Output the (X, Y) coordinate of the center of the cell containing the given text.  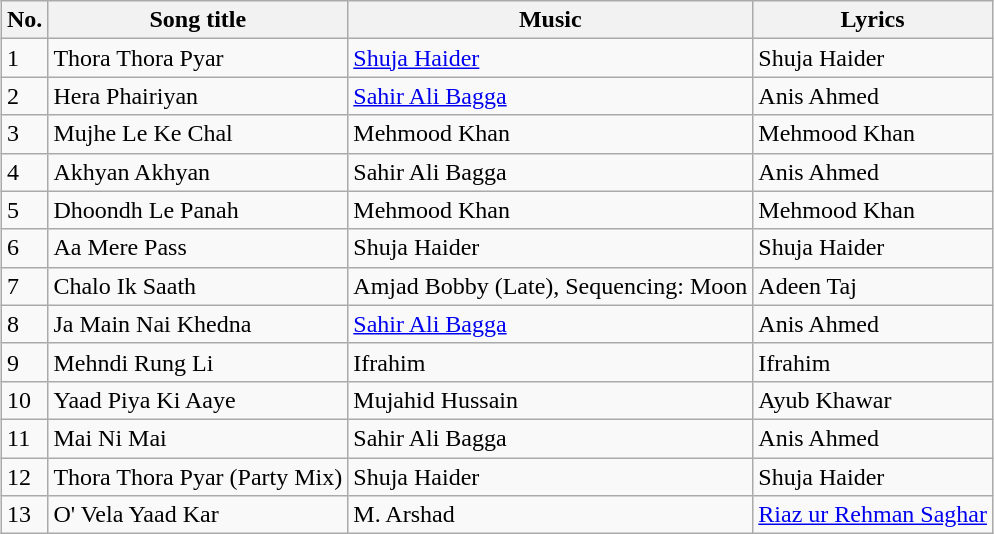
6 (25, 248)
8 (25, 324)
Lyrics (873, 20)
No. (25, 20)
Hera Phairiyan (198, 96)
13 (25, 515)
1 (25, 58)
Dhoondh Le Panah (198, 210)
Amjad Bobby (Late), Sequencing: Moon (550, 286)
Music (550, 20)
Mujahid Hussain (550, 400)
Song title (198, 20)
10 (25, 400)
Yaad Piya Ki Aaye (198, 400)
Adeen Taj (873, 286)
9 (25, 362)
11 (25, 438)
3 (25, 134)
Mehndi Rung Li (198, 362)
7 (25, 286)
Ja Main Nai Khedna (198, 324)
Thora Thora Pyar (Party Mix) (198, 477)
Ayub Khawar (873, 400)
2 (25, 96)
Thora Thora Pyar (198, 58)
4 (25, 172)
12 (25, 477)
5 (25, 210)
Chalo Ik Saath (198, 286)
Mujhe Le Ke Chal (198, 134)
O' Vela Yaad Kar (198, 515)
Riaz ur Rehman Saghar (873, 515)
Aa Mere Pass (198, 248)
Akhyan Akhyan (198, 172)
Mai Ni Mai (198, 438)
M. Arshad (550, 515)
